Extract the [x, y] coordinate from the center of the cell holding the provided text.  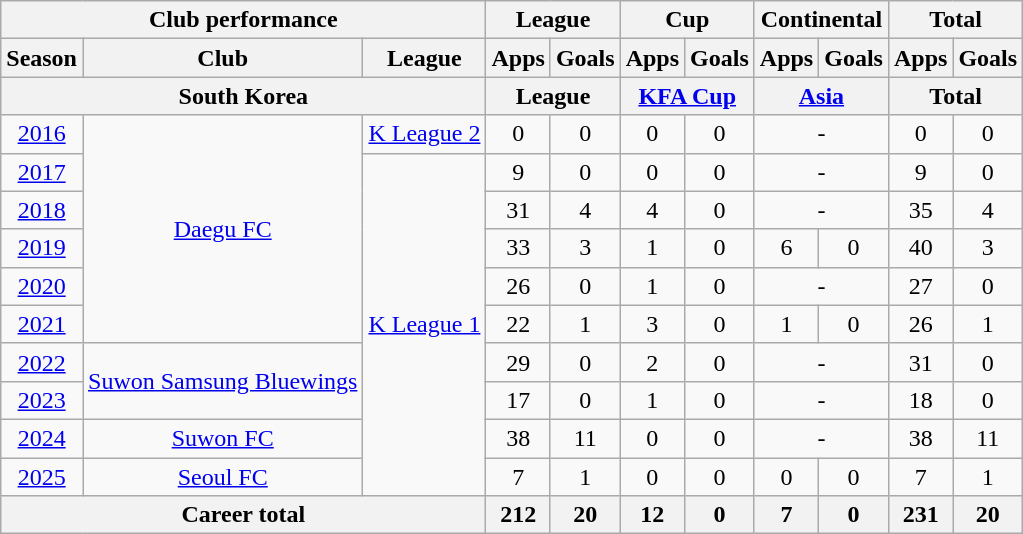
KFA Cup [687, 96]
6 [786, 248]
Season [42, 58]
12 [652, 515]
Cup [687, 20]
27 [920, 286]
2019 [42, 248]
K League 2 [424, 134]
2022 [42, 362]
212 [518, 515]
2025 [42, 477]
29 [518, 362]
2024 [42, 438]
Suwon FC [222, 438]
Club performance [244, 20]
40 [920, 248]
2018 [42, 210]
K League 1 [424, 324]
2016 [42, 134]
Asia [821, 96]
South Korea [244, 96]
22 [518, 324]
Daegu FC [222, 229]
231 [920, 515]
2 [652, 362]
17 [518, 400]
2017 [42, 172]
2021 [42, 324]
2020 [42, 286]
Suwon Samsung Bluewings [222, 381]
Continental [821, 20]
18 [920, 400]
Career total [244, 515]
Club [222, 58]
33 [518, 248]
Seoul FC [222, 477]
2023 [42, 400]
35 [920, 210]
